Pinpoint the cell where the given text exists, returning its (x, y) midpoint coordinate. 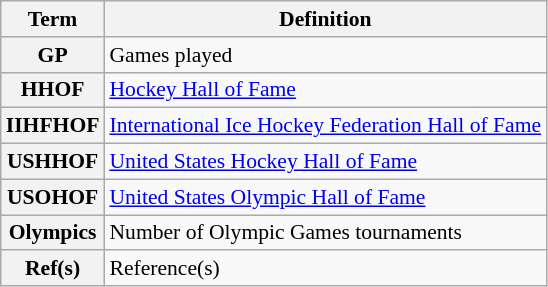
HHOF (53, 90)
Number of Olympic Games tournaments (325, 233)
GP (53, 55)
United States Olympic Hall of Fame (325, 197)
IIHFHOF (53, 126)
Olympics (53, 233)
Hockey Hall of Fame (325, 90)
United States Hockey Hall of Fame (325, 162)
Ref(s) (53, 269)
USOHOF (53, 197)
International Ice Hockey Federation Hall of Fame (325, 126)
USHHOF (53, 162)
Definition (325, 19)
Games played (325, 55)
Reference(s) (325, 269)
Term (53, 19)
